Return [x, y] of the center of cell containing provided text 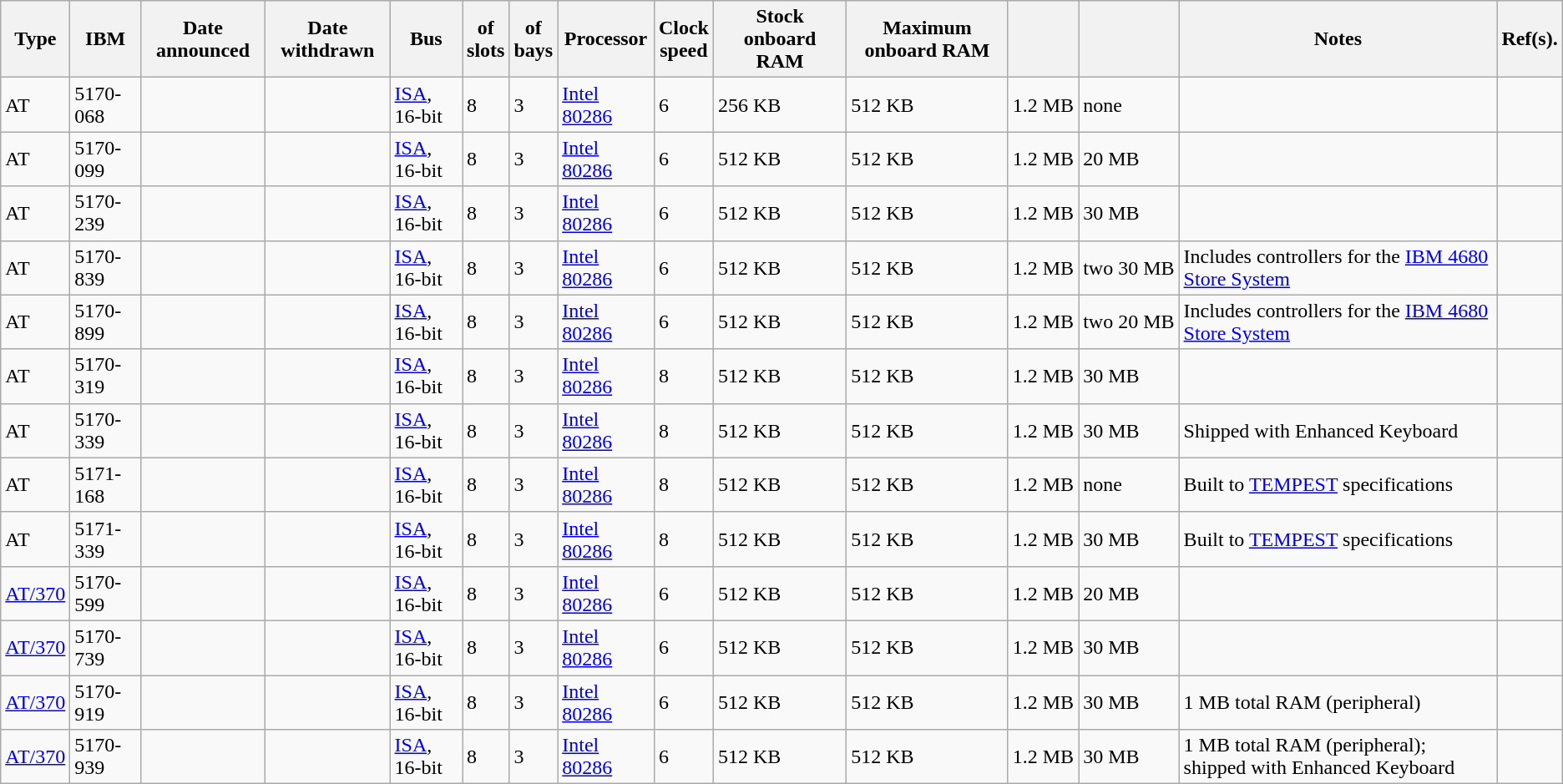
5170-939 [105, 756]
5170-839 [105, 267]
Bus [426, 39]
5170-919 [105, 701]
Shipped with Enhanced Keyboard [1338, 431]
Date withdrawn [327, 39]
Date announced [202, 39]
ofbays [534, 39]
5170-599 [105, 593]
1 MB total RAM (peripheral) [1338, 701]
IBM [105, 39]
5170-319 [105, 376]
5170-068 [105, 105]
5170-239 [105, 214]
5171-168 [105, 484]
Stock onboard RAM [780, 39]
5170-339 [105, 431]
Clockspeed [683, 39]
5171-339 [105, 539]
ofslots [486, 39]
Processor [606, 39]
256 KB [780, 105]
Ref(s). [1530, 39]
Notes [1338, 39]
Type [35, 39]
5170-099 [105, 159]
Maximum onboard RAM [928, 39]
5170-739 [105, 648]
two 30 MB [1129, 267]
1 MB total RAM (peripheral); shipped with Enhanced Keyboard [1338, 756]
two 20 MB [1129, 322]
5170-899 [105, 322]
